Find where the given text appears and provide that cell's center as [x, y] coordinate. 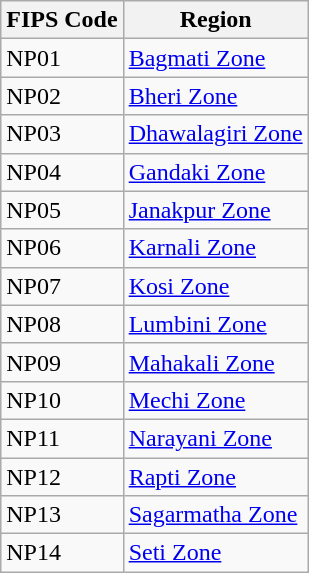
Narayani Zone [216, 438]
Dhawalagiri Zone [216, 134]
NP09 [62, 362]
NP08 [62, 324]
NP01 [62, 58]
Bheri Zone [216, 96]
Sagarmatha Zone [216, 515]
NP04 [62, 172]
NP02 [62, 96]
Mechi Zone [216, 400]
Mahakali Zone [216, 362]
NP13 [62, 515]
Region [216, 20]
NP10 [62, 400]
Lumbini Zone [216, 324]
NP12 [62, 477]
NP03 [62, 134]
FIPS Code [62, 20]
Rapti Zone [216, 477]
Bagmati Zone [216, 58]
Janakpur Zone [216, 210]
Gandaki Zone [216, 172]
NP14 [62, 553]
Karnali Zone [216, 248]
NP06 [62, 248]
NP07 [62, 286]
NP11 [62, 438]
Seti Zone [216, 553]
NP05 [62, 210]
Kosi Zone [216, 286]
